Provide the [X, Y] coordinate of the cell's center where the given text is located.  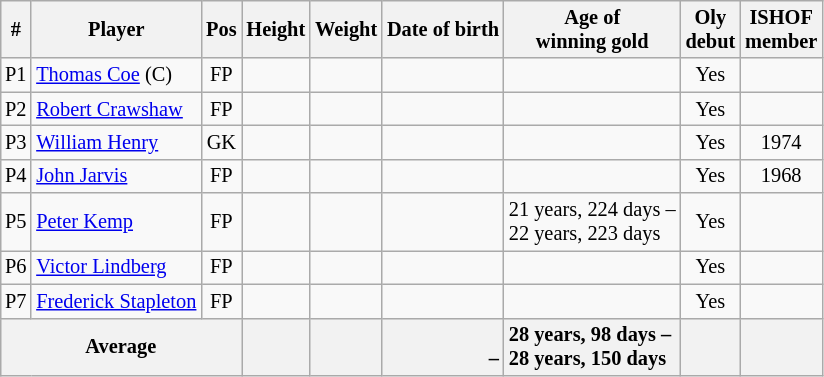
Height [276, 29]
P4 [16, 176]
P5 [16, 222]
1968 [781, 176]
John Jarvis [116, 176]
William Henry [116, 142]
P7 [16, 301]
GK [221, 142]
Peter Kemp [116, 222]
Weight [346, 29]
Olydebut [711, 29]
P1 [16, 75]
Pos [221, 29]
ISHOFmember [781, 29]
Victor Lindberg [116, 267]
21 years, 224 days –22 years, 223 days [592, 222]
28 years, 98 days –28 years, 150 days [592, 347]
Player [116, 29]
Frederick Stapleton [116, 301]
Average [120, 347]
P2 [16, 109]
– [443, 347]
1974 [781, 142]
P6 [16, 267]
# [16, 29]
Date of birth [443, 29]
Robert Crawshaw [116, 109]
Age ofwinning gold [592, 29]
P3 [16, 142]
Thomas Coe (C) [116, 75]
